Capture the cell that displays the provided text and extract its (x, y) central coordinate. 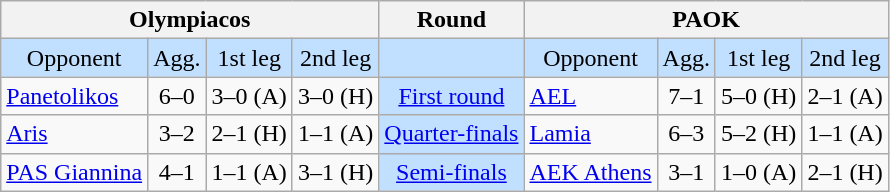
5–2 (H) (758, 134)
PAOK (706, 20)
Panetolikos (74, 96)
2–1 (A) (845, 96)
3–0 (A) (249, 96)
Olympiacos (190, 20)
6–0 (177, 96)
3–1 (686, 172)
7–1 (686, 96)
Semi-finals (452, 172)
3–2 (177, 134)
5–0 (H) (758, 96)
1–0 (A) (758, 172)
4–1 (177, 172)
PAS Giannina (74, 172)
Round (452, 20)
AEK Athens (590, 172)
First round (452, 96)
3–1 (H) (335, 172)
Aris (74, 134)
Lamia (590, 134)
AEL (590, 96)
3–0 (H) (335, 96)
Quarter-finals (452, 134)
6–3 (686, 134)
